Provide the (X, Y) coordinate of the cell's center where the given text is located.  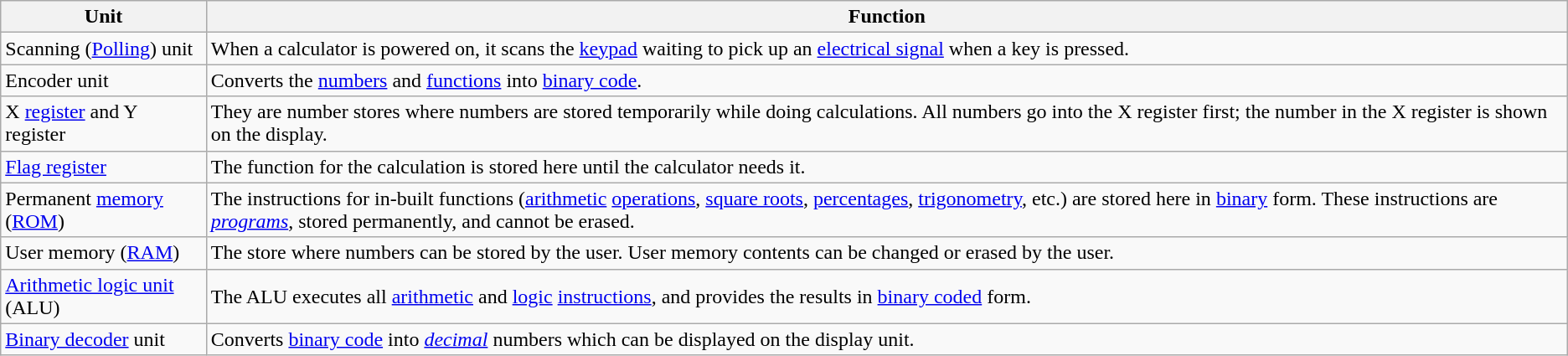
Function (886, 17)
The store where numbers can be stored by the user. User memory contents can be changed or erased by the user. (886, 253)
Scanning (Polling) unit (104, 49)
Arithmetic logic unit (ALU) (104, 297)
X register and Y register (104, 124)
User memory (RAM) (104, 253)
Converts the numbers and functions into binary code. (886, 80)
Unit (104, 17)
Permanent memory (ROM) (104, 209)
The function for the calculation is stored here until the calculator needs it. (886, 167)
Encoder unit (104, 80)
Binary decoder unit (104, 339)
Flag register (104, 167)
When a calculator is powered on, it scans the keypad waiting to pick up an electrical signal when a key is pressed. (886, 49)
The ALU executes all arithmetic and logic instructions, and provides the results in binary coded form. (886, 297)
Converts binary code into decimal numbers which can be displayed on the display unit. (886, 339)
